Detect which cell encompasses the target text, then output its (X, Y) center coordinate. 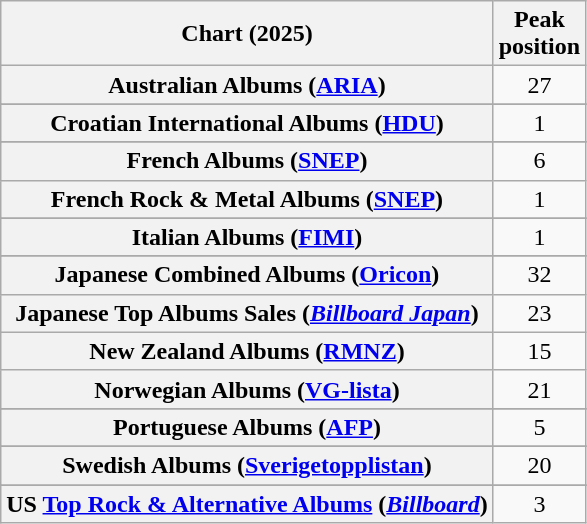
Japanese Combined Albums (Oricon) (247, 275)
27 (539, 85)
Italian Albums (FIMI) (247, 237)
New Zealand Albums (RMNZ) (247, 351)
French Rock & Metal Albums (SNEP) (247, 199)
Peakposition (539, 34)
21 (539, 389)
Swedish Albums (Sverigetopplistan) (247, 465)
6 (539, 161)
20 (539, 465)
23 (539, 313)
Portuguese Albums (AFP) (247, 427)
Japanese Top Albums Sales (Billboard Japan) (247, 313)
5 (539, 427)
Croatian International Albums (HDU) (247, 123)
US Top Rock & Alternative Albums (Billboard) (247, 503)
Norwegian Albums (VG-lista) (247, 389)
3 (539, 503)
Chart (2025) (247, 34)
Australian Albums (ARIA) (247, 85)
French Albums (SNEP) (247, 161)
15 (539, 351)
32 (539, 275)
